Locate the cell with the specified text and output its [X, Y] center coordinate. 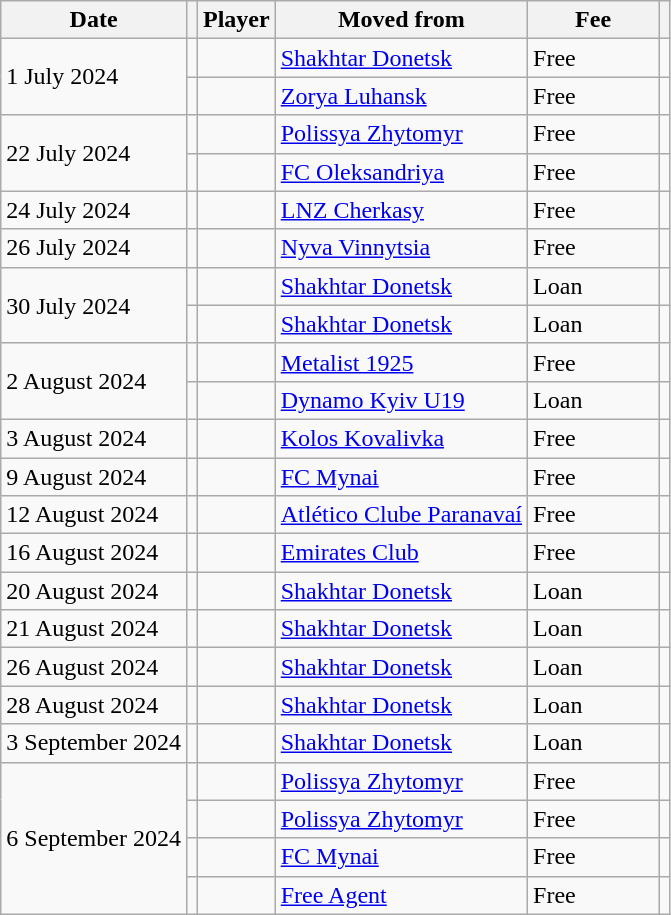
Fee [594, 20]
Nyva Vinnytsia [401, 248]
26 July 2024 [94, 248]
21 August 2024 [94, 629]
Metalist 1925 [401, 362]
FC Oleksandriya [401, 172]
Kolos Kovalivka [401, 438]
Dynamo Kyiv U19 [401, 400]
Atlético Clube Paranavaí [401, 515]
24 July 2024 [94, 210]
30 July 2024 [94, 305]
Emirates Club [401, 553]
Player [237, 20]
3 August 2024 [94, 438]
Moved from [401, 20]
LNZ Cherkasy [401, 210]
22 July 2024 [94, 153]
Free Agent [401, 895]
6 September 2024 [94, 838]
20 August 2024 [94, 591]
2 August 2024 [94, 381]
26 August 2024 [94, 667]
Zorya Luhansk [401, 96]
28 August 2024 [94, 705]
12 August 2024 [94, 515]
3 September 2024 [94, 743]
16 August 2024 [94, 553]
Date [94, 20]
9 August 2024 [94, 477]
1 July 2024 [94, 77]
